Provide the (X, Y) coordinate of the cell's center where the given text is located.  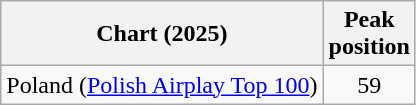
Poland (Polish Airplay Top 100) (162, 85)
Peakposition (369, 34)
59 (369, 85)
Chart (2025) (162, 34)
